Pinpoint the cell where the given text exists, returning its [X, Y] midpoint coordinate. 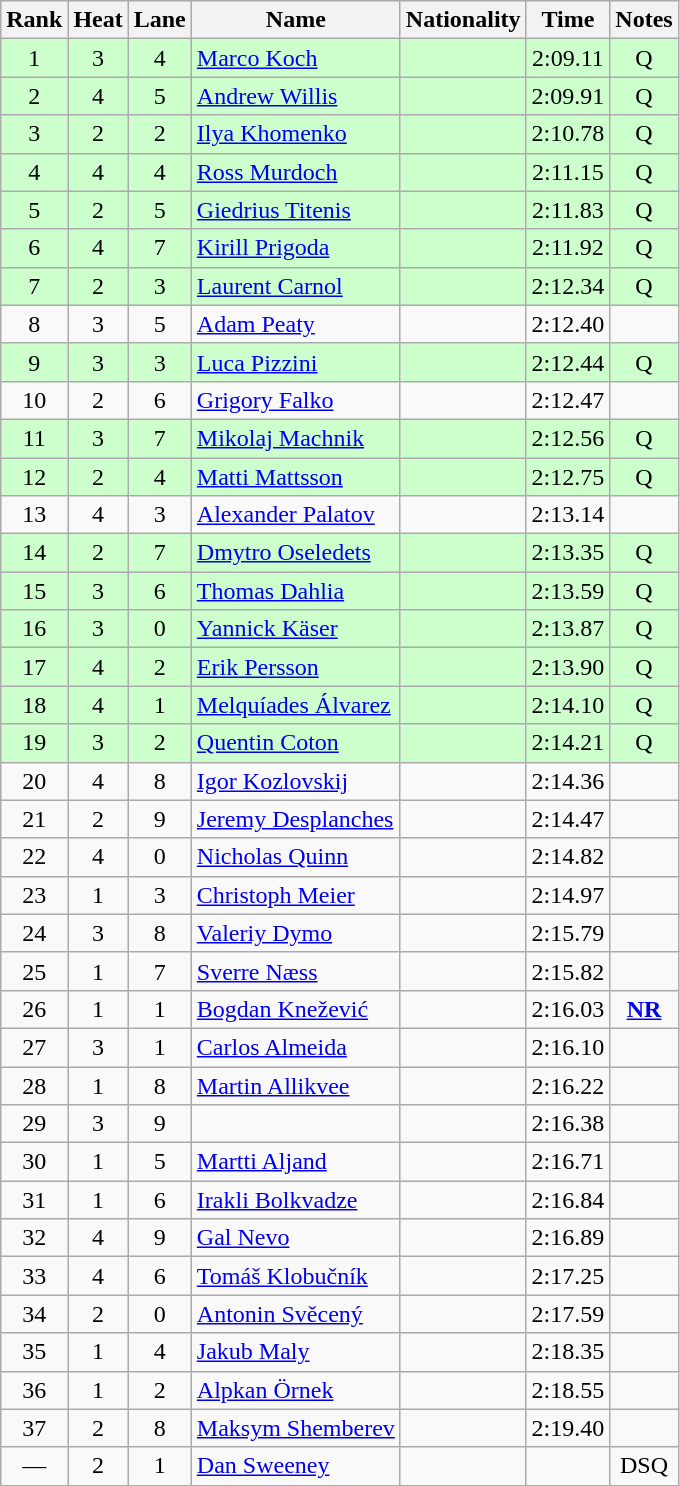
Lane [160, 20]
Carlos Almeida [296, 1047]
23 [34, 895]
Nationality [463, 20]
Marco Koch [296, 58]
Sverre Næss [296, 971]
11 [34, 438]
2:11.92 [568, 248]
2:14.21 [568, 743]
17 [34, 667]
15 [34, 591]
13 [34, 515]
2:13.90 [568, 667]
Luca Pizzini [296, 362]
10 [34, 400]
2:12.40 [568, 324]
2:16.89 [568, 1238]
2:12.44 [568, 362]
2:10.78 [568, 134]
36 [34, 1390]
Yannick Käser [296, 629]
2:13.14 [568, 515]
2:19.40 [568, 1428]
2:11.15 [568, 172]
Name [296, 20]
2:12.75 [568, 477]
Jakub Maly [296, 1352]
21 [34, 819]
2:09.11 [568, 58]
Maksym Shemberev [296, 1428]
Erik Persson [296, 667]
2:14.47 [568, 819]
Matti Mattsson [296, 477]
Valeriy Dymo [296, 933]
Ross Murdoch [296, 172]
Adam Peaty [296, 324]
2:14.10 [568, 705]
Kirill Prigoda [296, 248]
Time [568, 20]
18 [34, 705]
Quentin Coton [296, 743]
Antonin Svěcený [296, 1314]
Dmytro Oseledets [296, 553]
Rank [34, 20]
Irakli Bolkvadze [296, 1200]
27 [34, 1047]
Mikolaj Machnik [296, 438]
2:09.91 [568, 96]
2:13.87 [568, 629]
22 [34, 857]
Alexander Palatov [296, 515]
2:16.03 [568, 1009]
26 [34, 1009]
2:17.59 [568, 1314]
Christoph Meier [296, 895]
Martti Aljand [296, 1162]
2:16.38 [568, 1124]
Heat [98, 20]
2:12.56 [568, 438]
32 [34, 1238]
Grigory Falko [296, 400]
Dan Sweeney [296, 1466]
16 [34, 629]
2:12.34 [568, 286]
33 [34, 1276]
Martin Allikvee [296, 1085]
NR [644, 1009]
2:15.82 [568, 971]
2:16.84 [568, 1200]
35 [34, 1352]
14 [34, 553]
Melquíades Álvarez [296, 705]
Ilya Khomenko [296, 134]
12 [34, 477]
Andrew Willis [296, 96]
31 [34, 1200]
34 [34, 1314]
24 [34, 933]
DSQ [644, 1466]
Giedrius Titenis [296, 210]
Alpkan Örnek [296, 1390]
25 [34, 971]
Gal Nevo [296, 1238]
2:14.82 [568, 857]
2:13.35 [568, 553]
Jeremy Desplanches [296, 819]
19 [34, 743]
30 [34, 1162]
— [34, 1466]
2:18.35 [568, 1352]
37 [34, 1428]
2:12.47 [568, 400]
Thomas Dahlia [296, 591]
2:16.22 [568, 1085]
20 [34, 781]
2:14.36 [568, 781]
2:16.10 [568, 1047]
Bogdan Knežević [296, 1009]
29 [34, 1124]
Nicholas Quinn [296, 857]
Tomáš Klobučník [296, 1276]
2:18.55 [568, 1390]
Laurent Carnol [296, 286]
28 [34, 1085]
Notes [644, 20]
2:11.83 [568, 210]
2:16.71 [568, 1162]
Igor Kozlovskij [296, 781]
2:15.79 [568, 933]
2:14.97 [568, 895]
2:13.59 [568, 591]
2:17.25 [568, 1276]
